Provide the [X, Y] coordinate of the cell's center where the given text is located.  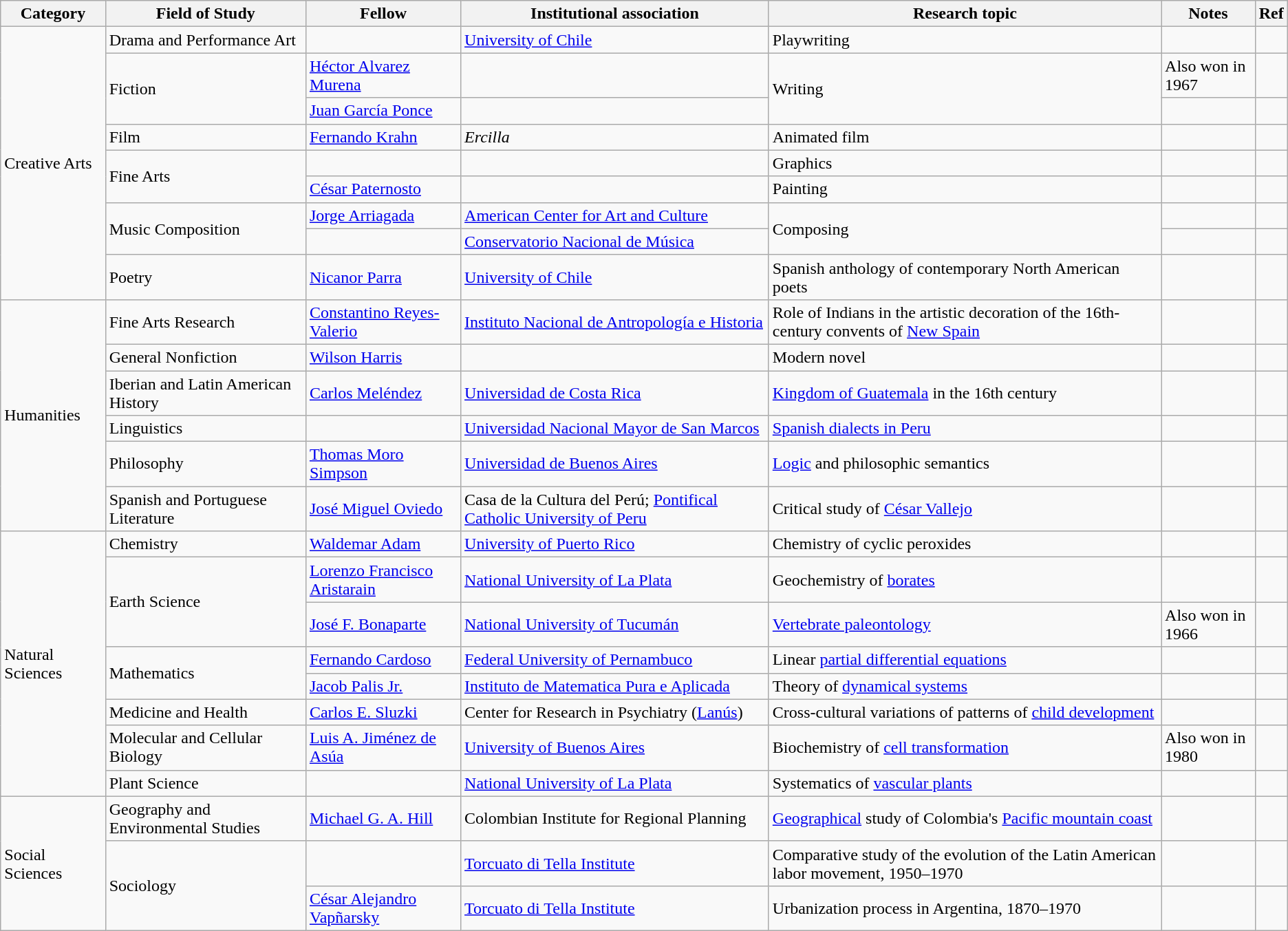
Fernando Cardoso [383, 660]
Institutional association [615, 14]
General Nonfiction [205, 357]
Composing [965, 228]
Linguistics [205, 429]
Luis A. Jiménez de Asúa [383, 747]
American Center for Art and Culture [615, 215]
Instituto Nacional de Antropología e Historia [615, 322]
Cross-cultural variations of patterns of child development [965, 712]
Plant Science [205, 783]
Instituto de Matematica Pura e Aplicada [615, 686]
Painting [965, 189]
University of Puerto Rico [615, 544]
José F. Bonaparte [383, 625]
Jorge Arriagada [383, 215]
Poetry [205, 277]
Graphics [965, 163]
Vertebrate paleontology [965, 625]
Field of Study [205, 14]
Humanities [53, 415]
Geography and Environmental Studies [205, 819]
Also won in 1966 [1208, 625]
Category [53, 14]
Juan García Ponce [383, 111]
Natural Sciences [53, 664]
Fellow [383, 14]
Urbanization process in Argentina, 1870–1970 [965, 908]
Molecular and Cellular Biology [205, 747]
Universidad Nacional Mayor de San Marcos [615, 429]
Universidad de Buenos Aires [615, 464]
Linear partial differential equations [965, 660]
Writing [965, 88]
Mathematics [205, 673]
Héctor Alvarez Murena [383, 76]
Kingdom of Guatemala in the 16th century [965, 392]
Sociology [205, 886]
Universidad de Costa Rica [615, 392]
César Alejandro Vapñarsky [383, 908]
Role of Indians in the artistic decoration of the 16th-century convents of New Spain [965, 322]
Geochemistry of borates [965, 579]
National University of Tucumán [615, 625]
Logic and philosophic semantics [965, 464]
Jacob Palis Jr. [383, 686]
Conservatorio Nacional de Música [615, 242]
Carlos E. Sluzki [383, 712]
Fernando Krahn [383, 137]
Drama and Performance Art [205, 40]
Also won in 1980 [1208, 747]
Constantino Reyes-Valerio [383, 322]
Earth Science [205, 602]
Chemistry [205, 544]
Research topic [965, 14]
Notes [1208, 14]
Federal University of Pernambuco [615, 660]
Biochemistry of cell transformation [965, 747]
Ercilla [615, 137]
Casa de la Cultura del Perú; Pontifical Catholic University of Peru [615, 509]
Colombian Institute for Regional Planning [615, 819]
Modern novel [965, 357]
Chemistry of cyclic peroxides [965, 544]
Fine Arts Research [205, 322]
Medicine and Health [205, 712]
University of Buenos Aires [615, 747]
Spanish anthology of contemporary North American poets [965, 277]
Film [205, 137]
Iberian and Latin American History [205, 392]
Fine Arts [205, 176]
Playwriting [965, 40]
Center for Research in Psychiatry (Lanús) [615, 712]
Social Sciences [53, 863]
Systematics of vascular plants [965, 783]
Wilson Harris [383, 357]
Geographical study of Colombia's Pacific mountain coast [965, 819]
Fiction [205, 88]
Thomas Moro Simpson [383, 464]
Animated film [965, 137]
José Miguel Oviedo [383, 509]
Waldemar Adam [383, 544]
Theory of dynamical systems [965, 686]
Lorenzo Francisco Aristarain [383, 579]
Comparative study of the evolution of the Latin American labor movement, 1950–1970 [965, 863]
Carlos Meléndez [383, 392]
Also won in 1967 [1208, 76]
Critical study of César Vallejo [965, 509]
Philosophy [205, 464]
César Paternosto [383, 189]
Spanish dialects in Peru [965, 429]
Michael G. A. Hill [383, 819]
Ref [1271, 14]
Nicanor Parra [383, 277]
Spanish and Portuguese Literature [205, 509]
Music Composition [205, 228]
Creative Arts [53, 164]
